Provide the [X, Y] coordinate of the cell's center where the given text is located.  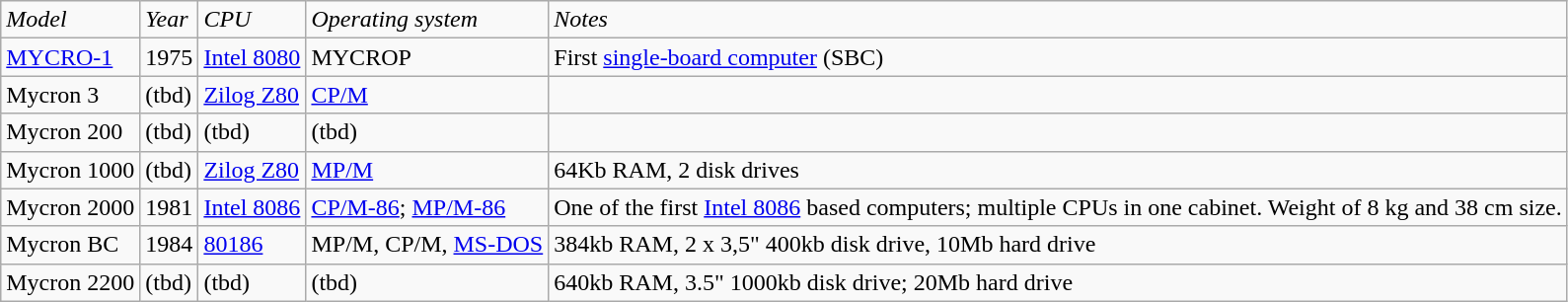
One of the first Intel 8086 based computers; multiple CPUs in one cabinet. Weight of 8 kg and 38 cm size. [1058, 207]
CPU [253, 20]
MP/M [427, 170]
CP/M-86; MP/M-86 [427, 207]
First single-board computer (SBC) [1058, 57]
MP/M, CP/M, MS-DOS [427, 245]
Model [71, 20]
Intel 8080 [253, 57]
MYCROP [427, 57]
Mycron 2000 [71, 207]
1984 [170, 245]
384kb RAM, 2 x 3,5" 400kb disk drive, 10Mb hard drive [1058, 245]
1981 [170, 207]
Year [170, 20]
Intel 8086 [253, 207]
MYCRO-1 [71, 57]
64Kb RAM, 2 disk drives [1058, 170]
Mycron 2200 [71, 282]
Mycron 3 [71, 95]
CP/M [427, 95]
Notes [1058, 20]
Operating system [427, 20]
1975 [170, 57]
Mycron BC [71, 245]
640kb RAM, 3.5" 1000kb disk drive; 20Mb hard drive [1058, 282]
Mycron 200 [71, 132]
Mycron 1000 [71, 170]
80186 [253, 245]
